From the cell containing the given text, extract its center point as (x, y) coordinate. 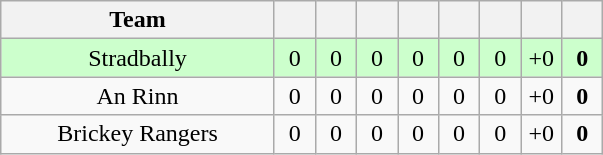
Stradbally (138, 58)
Team (138, 20)
An Rinn (138, 96)
Brickey Rangers (138, 134)
